Determine the (x, y) coordinate at the center of the cell enclosing the given text.  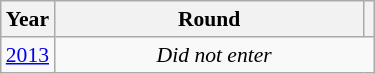
Round (209, 19)
2013 (28, 55)
Did not enter (214, 55)
Year (28, 19)
